Pinpoint the cell where the given text exists, returning its (X, Y) midpoint coordinate. 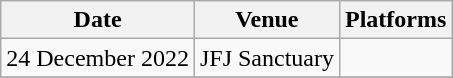
24 December 2022 (98, 58)
Venue (266, 20)
Date (98, 20)
JFJ Sanctuary (266, 58)
Platforms (395, 20)
